Search for the cell housing the specified text and yield its [x, y] center coordinate. 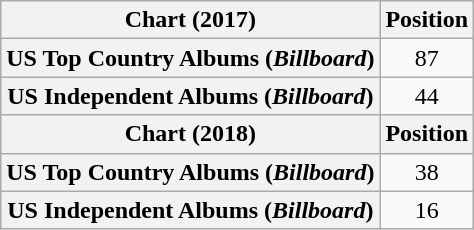
87 [427, 58]
44 [427, 96]
Chart (2018) [190, 134]
Chart (2017) [190, 20]
38 [427, 172]
16 [427, 210]
